Provide the [X, Y] coordinate of the cell's center where the given text is located.  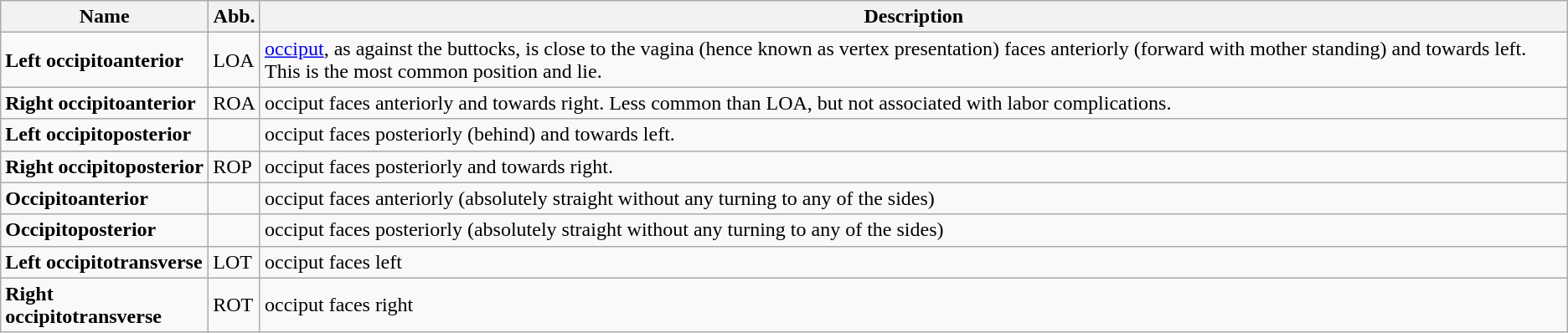
Description [913, 17]
occiput faces posteriorly (behind) and towards left. [913, 135]
ROT [235, 305]
Right occipitoposterior [105, 166]
occiput faces right [913, 305]
Occipitoposterior [105, 230]
occiput faces posteriorly and towards right. [913, 166]
LOT [235, 262]
occiput faces posteriorly (absolutely straight without any turning to any of the sides) [913, 230]
occiput faces left [913, 262]
Right occipitoanterior [105, 103]
ROA [235, 103]
Abb. [235, 17]
Right occipitotransverse [105, 305]
Occipitoanterior [105, 198]
LOA [235, 60]
Left occipitotransverse [105, 262]
Name [105, 17]
Left occipitoanterior [105, 60]
Left occipitoposterior [105, 135]
occiput faces anteriorly (absolutely straight without any turning to any of the sides) [913, 198]
occiput faces anteriorly and towards right. Less common than LOA, but not associated with labor complications. [913, 103]
ROP [235, 166]
